Return (x, y) of the center of cell containing provided text 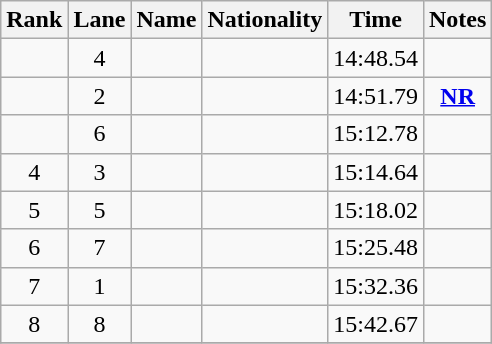
14:48.54 (376, 58)
NR (457, 96)
1 (100, 286)
2 (100, 96)
15:25.48 (376, 248)
Name (166, 20)
15:12.78 (376, 134)
Nationality (265, 20)
Lane (100, 20)
Time (376, 20)
15:14.64 (376, 172)
14:51.79 (376, 96)
Notes (457, 20)
15:42.67 (376, 324)
3 (100, 172)
15:32.36 (376, 286)
15:18.02 (376, 210)
Rank (34, 20)
